Output the [X, Y] coordinate of the center of the cell containing the given text.  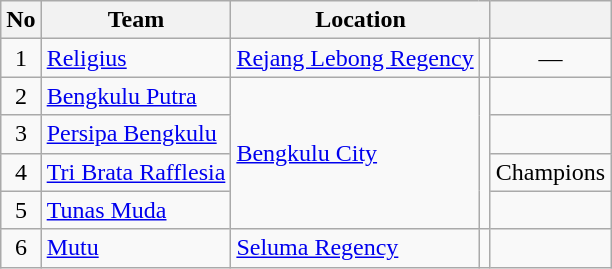
Persipa Bengkulu [136, 134]
Tunas Muda [136, 210]
Bengkulu Putra [136, 96]
2 [21, 96]
Bengkulu City [355, 153]
Mutu [136, 248]
Team [136, 20]
4 [21, 172]
1 [21, 58]
3 [21, 134]
Tri Brata Rafflesia [136, 172]
Seluma Regency [355, 248]
6 [21, 248]
Champions [550, 172]
5 [21, 210]
Rejang Lebong Regency [355, 58]
— [550, 58]
Location [360, 20]
No [21, 20]
Religius [136, 58]
